Return the [X, Y] coordinate for the center point of the cell that contains the specified text.  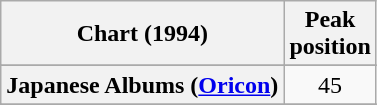
Japanese Albums (Oricon) [142, 85]
Peakposition [330, 34]
Chart (1994) [142, 34]
45 [330, 85]
